Detect which cell encompasses the target text, then output its (X, Y) center coordinate. 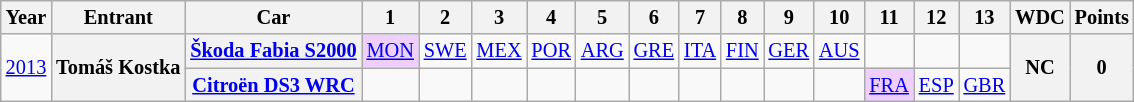
FRA (888, 85)
MEX (500, 51)
8 (742, 17)
12 (936, 17)
6 (654, 17)
3 (500, 17)
FIN (742, 51)
2013 (26, 68)
ARG (602, 51)
7 (700, 17)
MON (390, 51)
POR (552, 51)
Tomáš Kostka (118, 68)
5 (602, 17)
ITA (700, 51)
4 (552, 17)
AUS (839, 51)
2 (446, 17)
9 (789, 17)
GBR (985, 85)
GER (789, 51)
NC (1040, 68)
10 (839, 17)
ESP (936, 85)
Škoda Fabia S2000 (273, 51)
WDC (1040, 17)
0 (1102, 68)
Car (273, 17)
Points (1102, 17)
SWE (446, 51)
11 (888, 17)
Entrant (118, 17)
GRE (654, 51)
13 (985, 17)
Year (26, 17)
Citroën DS3 WRC (273, 85)
1 (390, 17)
